Provide the [X, Y] coordinate of the cell's center where the given text is located.  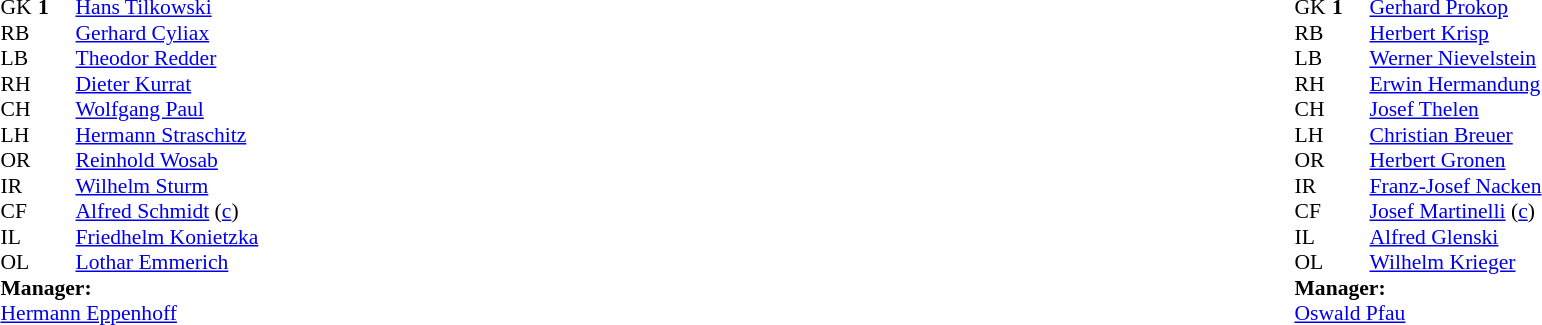
Theodor Redder [168, 59]
Hermann Straschitz [168, 135]
Herbert Krisp [1455, 33]
Gerhard Cyliax [168, 33]
Josef Martinelli (c) [1455, 211]
Wilhelm Krieger [1455, 263]
Lothar Emmerich [168, 263]
Christian Breuer [1455, 135]
Herbert Gronen [1455, 161]
Josef Thelen [1455, 109]
Wolfgang Paul [168, 109]
Reinhold Wosab [168, 161]
Friedhelm Konietzka [168, 237]
Erwin Hermandung [1455, 84]
Alfred Schmidt (c) [168, 211]
Werner Nievelstein [1455, 59]
Wilhelm Sturm [168, 186]
Franz-Josef Nacken [1455, 186]
Dieter Kurrat [168, 84]
Alfred Glenski [1455, 237]
